Locate the cell with the specified text and output its [x, y] center coordinate. 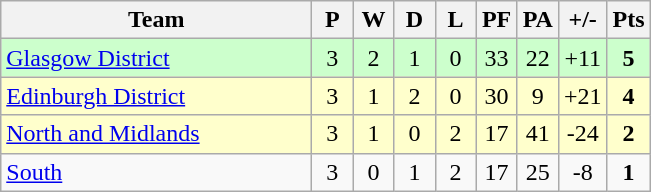
30 [496, 96]
PF [496, 20]
22 [538, 58]
33 [496, 58]
5 [628, 58]
Team [156, 20]
-8 [582, 172]
D [414, 20]
P [332, 20]
W [374, 20]
+21 [582, 96]
4 [628, 96]
Glasgow District [156, 58]
+11 [582, 58]
9 [538, 96]
+/- [582, 20]
PA [538, 20]
41 [538, 134]
South [156, 172]
North and Midlands [156, 134]
25 [538, 172]
L [456, 20]
Pts [628, 20]
Edinburgh District [156, 96]
-24 [582, 134]
